Find where the given text appears and provide that cell's center as (x, y) coordinate. 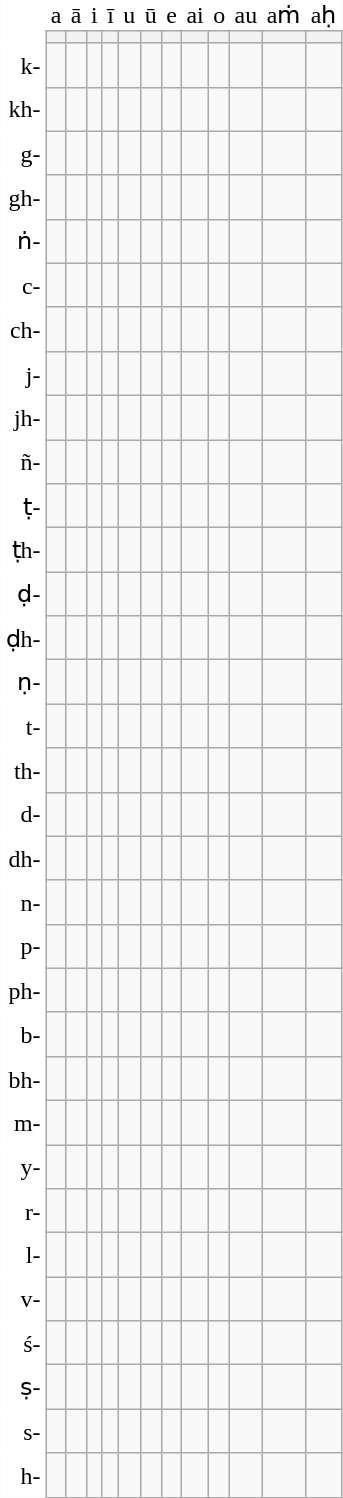
l- (24, 1255)
gh- (24, 197)
o (218, 15)
ḍh- (24, 638)
d- (24, 814)
ph- (24, 990)
s- (24, 1431)
ḍ- (24, 594)
kh- (24, 109)
v- (24, 1299)
ṭh- (24, 550)
a (56, 15)
aḥ (324, 15)
ū (150, 15)
ā (76, 15)
e (171, 15)
bh- (24, 1079)
j- (24, 374)
t- (24, 726)
p- (24, 946)
r- (24, 1211)
u (130, 15)
ṅ- (24, 241)
y- (24, 1167)
k- (24, 65)
ṣ- (24, 1387)
th- (24, 770)
ṇ- (24, 682)
m- (24, 1123)
ś- (24, 1343)
au (246, 15)
i (94, 15)
jh- (24, 418)
c- (24, 285)
ai (196, 15)
b- (24, 1034)
h- (24, 1475)
g- (24, 153)
n- (24, 902)
ñ- (24, 462)
ch- (24, 329)
aṁ (284, 15)
ṭ- (24, 506)
dh- (24, 858)
ī (110, 15)
